Search for the cell housing the specified text and yield its (x, y) center coordinate. 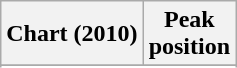
Chart (2010) (72, 34)
Peakposition (189, 34)
